Pinpoint the cell where the given text exists, returning its (x, y) midpoint coordinate. 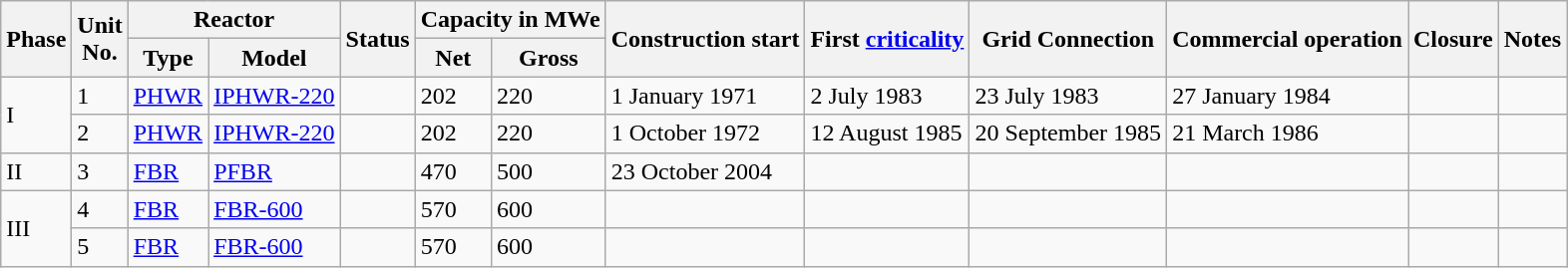
1 October 1972 (705, 134)
20 September 1985 (1068, 134)
12 August 1985 (888, 134)
2 (100, 134)
PFBR (274, 171)
III (36, 228)
23 July 1983 (1068, 96)
2 July 1983 (888, 96)
Phase (36, 39)
Model (274, 58)
21 March 1986 (1288, 134)
Closure (1454, 39)
Capacity in MWe (511, 20)
27 January 1984 (1288, 96)
I (36, 115)
Reactor (233, 20)
Type (168, 58)
1 January 1971 (705, 96)
500 (549, 171)
Net (453, 58)
II (36, 171)
23 October 2004 (705, 171)
Commercial operation (1288, 39)
5 (100, 247)
Grid Connection (1068, 39)
Status (377, 39)
470 (453, 171)
4 (100, 209)
Construction start (705, 39)
Gross (549, 58)
Notes (1532, 39)
1 (100, 96)
First criticality (888, 39)
3 (100, 171)
UnitNo. (100, 39)
